Find where the given text appears and provide that cell's center as [X, Y] coordinate. 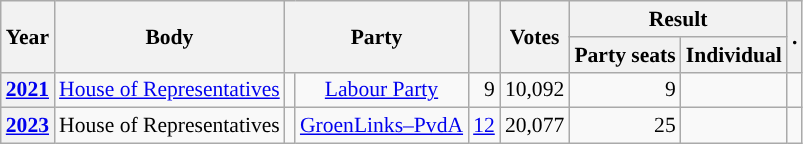
Labour Party [382, 90]
2023 [28, 126]
GroenLinks–PvdA [382, 126]
Votes [534, 36]
Result [678, 19]
Party seats [624, 55]
Body [170, 36]
Individual [734, 55]
20,077 [534, 126]
10,092 [534, 90]
Party [376, 36]
12 [484, 126]
Year [28, 36]
. [795, 36]
25 [624, 126]
2021 [28, 90]
